Provide the (x, y) coordinate of the cell's center where the given text is located.  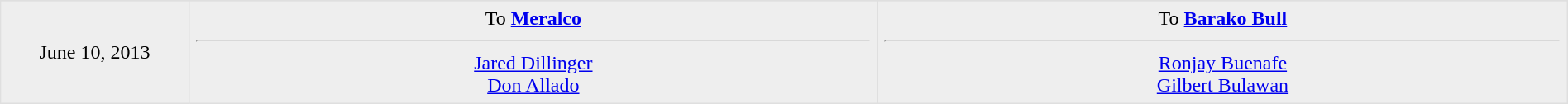
To MeralcoJared Dillinger Don Allado (533, 52)
To Barako BullRonjay Buenafe Gilbert Bulawan (1223, 52)
June 10, 2013 (94, 52)
